Extract the (x, y) coordinate from the center of the cell holding the provided text.  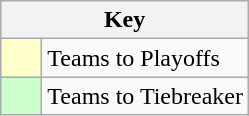
Teams to Playoffs (146, 58)
Key (125, 20)
Teams to Tiebreaker (146, 96)
